Find where the given text appears and provide that cell's center as (X, Y) coordinate. 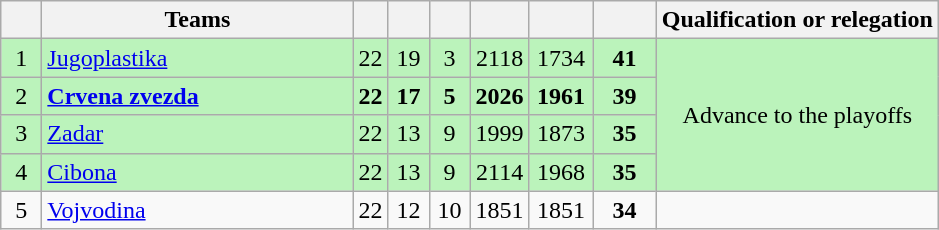
10 (450, 210)
Teams (198, 20)
Jugoplastika (198, 58)
17 (408, 96)
2114 (500, 172)
39 (625, 96)
2026 (500, 96)
Zadar (198, 134)
1734 (561, 58)
2118 (500, 58)
41 (625, 58)
1999 (500, 134)
19 (408, 58)
Crvena zvezda (198, 96)
12 (408, 210)
Vojvodina (198, 210)
1968 (561, 172)
1 (22, 58)
2 (22, 96)
Advance to the playoffs (797, 115)
1961 (561, 96)
Qualification or relegation (797, 20)
4 (22, 172)
Cibona (198, 172)
34 (625, 210)
1873 (561, 134)
